Output the [x, y] coordinate of the center of the cell containing the given text.  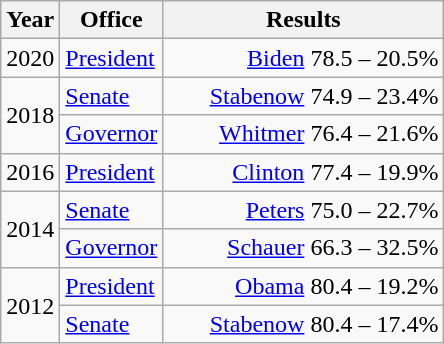
2018 [30, 115]
2012 [30, 305]
2020 [30, 58]
Clinton 77.4 – 19.9% [304, 172]
Office [112, 20]
Stabenow 80.4 – 17.4% [304, 324]
Biden 78.5 – 20.5% [304, 58]
2016 [30, 172]
Peters 75.0 – 22.7% [304, 210]
Whitmer 76.4 – 21.6% [304, 134]
Year [30, 20]
Schauer 66.3 – 32.5% [304, 248]
Stabenow 74.9 – 23.4% [304, 96]
Results [304, 20]
2014 [30, 229]
Obama 80.4 – 19.2% [304, 286]
